Search for the cell housing the specified text and yield its [x, y] center coordinate. 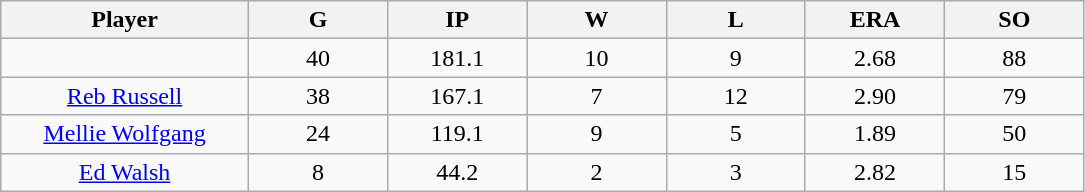
L [736, 20]
W [596, 20]
79 [1014, 96]
119.1 [458, 134]
G [318, 20]
1.89 [874, 134]
10 [596, 58]
38 [318, 96]
2.90 [874, 96]
2 [596, 172]
24 [318, 134]
2.82 [874, 172]
7 [596, 96]
3 [736, 172]
Reb Russell [125, 96]
8 [318, 172]
IP [458, 20]
SO [1014, 20]
181.1 [458, 58]
15 [1014, 172]
50 [1014, 134]
Player [125, 20]
40 [318, 58]
2.68 [874, 58]
ERA [874, 20]
12 [736, 96]
Ed Walsh [125, 172]
Mellie Wolfgang [125, 134]
44.2 [458, 172]
167.1 [458, 96]
88 [1014, 58]
5 [736, 134]
